Return the [x, y] coordinate for the center point of the cell that contains the specified text.  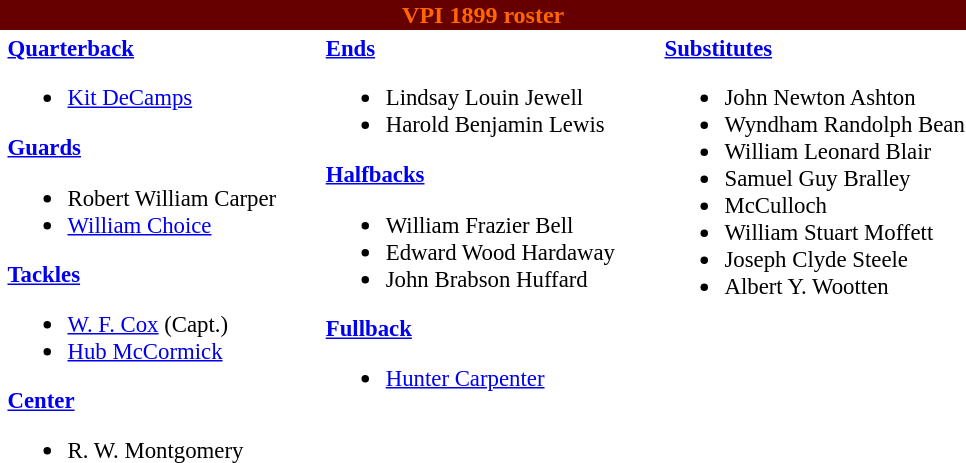
VPI 1899 roster [483, 15]
